Detect which cell encompasses the target text, then output its [X, Y] center coordinate. 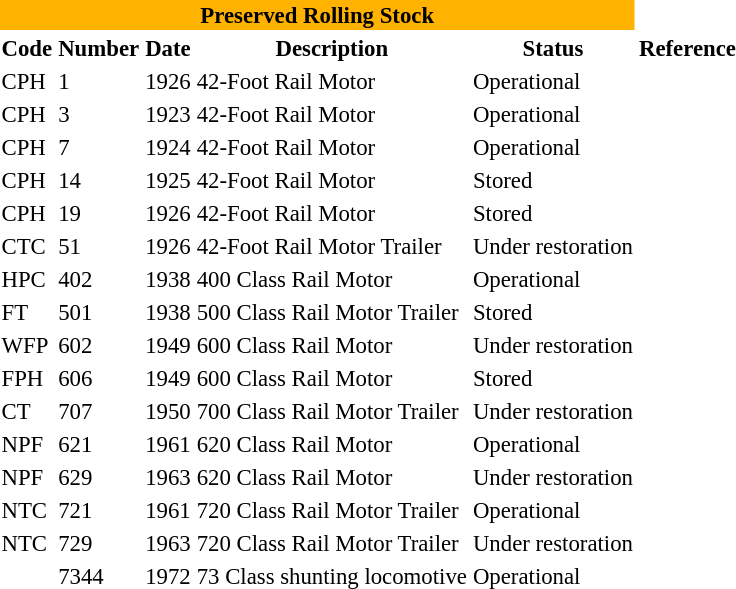
1923 [168, 114]
FT [27, 312]
700 Class Rail Motor Trailer [332, 411]
602 [99, 345]
Date [168, 48]
51 [99, 246]
Preserved Rolling Stock [317, 15]
19 [99, 213]
1924 [168, 147]
7 [99, 147]
Number [99, 48]
42-Foot Rail Motor Trailer [332, 246]
400 Class Rail Motor [332, 279]
621 [99, 444]
729 [99, 543]
3 [99, 114]
721 [99, 510]
FPH [27, 378]
707 [99, 411]
HPC [27, 279]
402 [99, 279]
1925 [168, 180]
Code [27, 48]
1 [99, 81]
CTC [27, 246]
Status [552, 48]
501 [99, 312]
500 Class Rail Motor Trailer [332, 312]
606 [99, 378]
629 [99, 477]
CT [27, 411]
WFP [27, 345]
Description [332, 48]
1950 [168, 411]
14 [99, 180]
